Extract the [x, y] coordinate from the center of the cell holding the provided text.  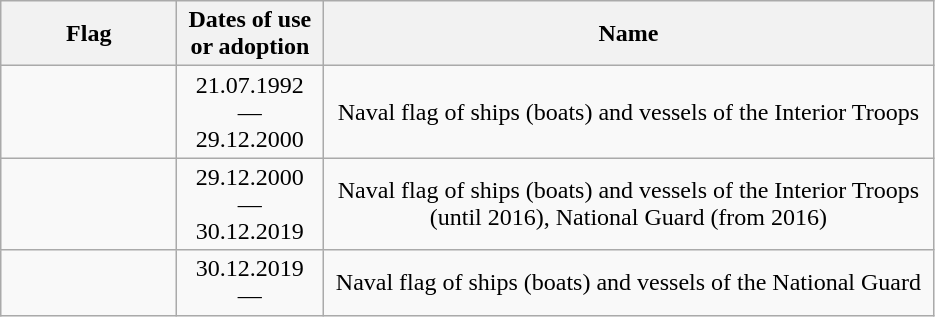
Naval flag of ships (boats) and vessels of the Interior Troops (until 2016), National Guard (from 2016) [628, 204]
Naval flag of ships (boats) and vessels of the Interior Troops [628, 112]
Naval flag of ships (boats) and vessels of the National Guard [628, 282]
Flag [89, 34]
21.07.1992 — 29.12.2000 [250, 112]
Dates of use or adoption [250, 34]
29.12.2000 — 30.12.2019 [250, 204]
Name [628, 34]
30.12.2019 — [250, 282]
